For the text-containing cell, return its midpoint in (x, y) coordinate format. 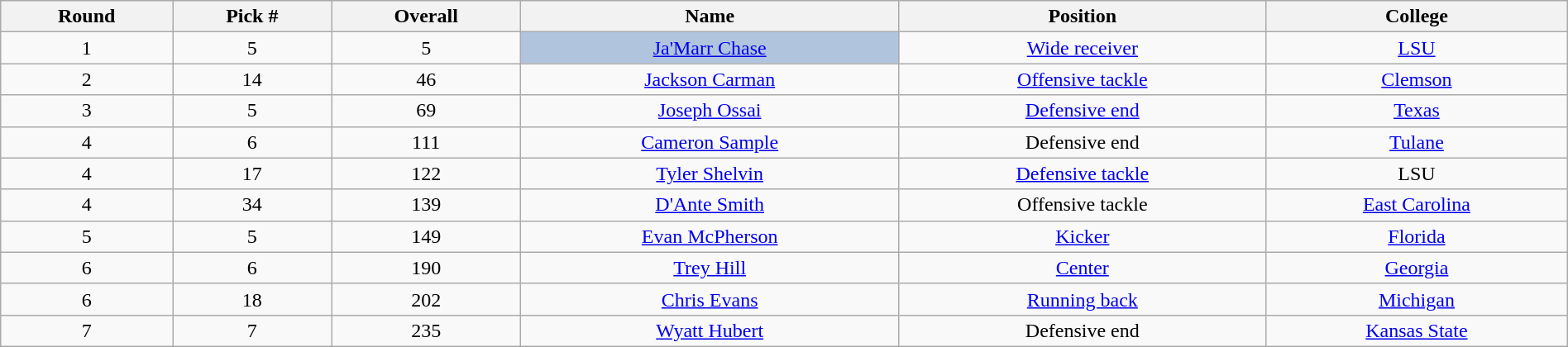
17 (252, 173)
Trey Hill (710, 268)
Kansas State (1417, 330)
Name (710, 17)
Joseph Ossai (710, 111)
2 (87, 79)
14 (252, 79)
Florida (1417, 236)
Ja'Marr Chase (710, 48)
Tyler Shelvin (710, 173)
Position (1083, 17)
Clemson (1417, 79)
Kicker (1083, 236)
Wyatt Hubert (710, 330)
Wide receiver (1083, 48)
3 (87, 111)
Chris Evans (710, 299)
Defensive tackle (1083, 173)
Cameron Sample (710, 142)
235 (426, 330)
Center (1083, 268)
190 (426, 268)
111 (426, 142)
Evan McPherson (710, 236)
202 (426, 299)
College (1417, 17)
East Carolina (1417, 205)
46 (426, 79)
Jackson Carman (710, 79)
69 (426, 111)
Pick # (252, 17)
Michigan (1417, 299)
139 (426, 205)
Running back (1083, 299)
Georgia (1417, 268)
Overall (426, 17)
149 (426, 236)
34 (252, 205)
122 (426, 173)
Tulane (1417, 142)
Texas (1417, 111)
1 (87, 48)
18 (252, 299)
D'Ante Smith (710, 205)
Round (87, 17)
